Provide the [x, y] coordinate of the cell's center where the given text is located.  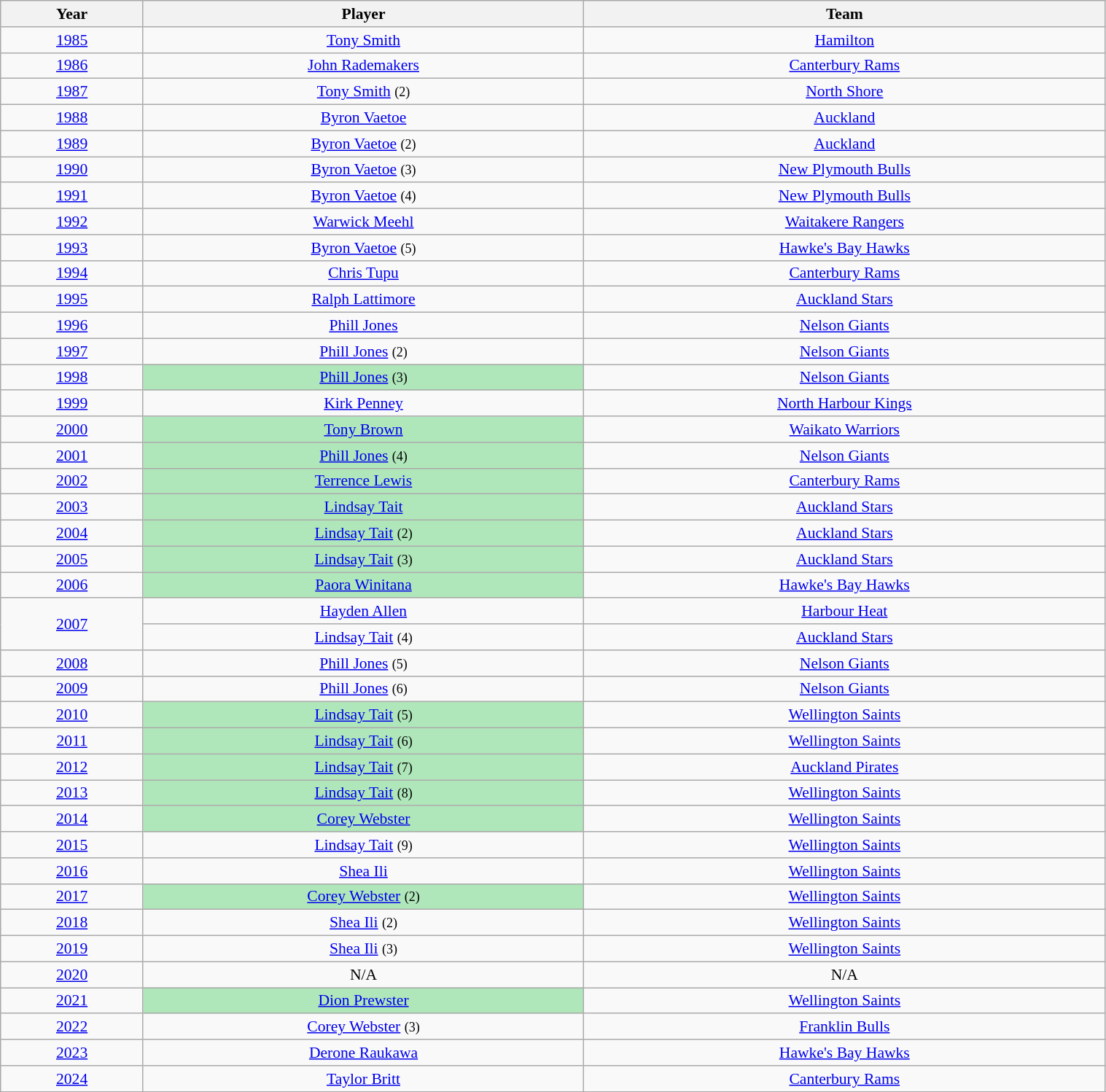
Year [72, 14]
Lindsay Tait [363, 507]
1995 [72, 300]
2003 [72, 507]
1992 [72, 222]
Terrence Lewis [363, 481]
Tony Smith (2) [363, 92]
Tony Smith [363, 40]
1997 [72, 351]
Ralph Lattimore [363, 300]
Hamilton [844, 40]
Phill Jones (2) [363, 351]
North Shore [844, 92]
Byron Vaetoe [363, 118]
Byron Vaetoe (3) [363, 170]
1989 [72, 144]
Phill Jones (6) [363, 689]
Corey Webster (3) [363, 1027]
Player [363, 14]
Franklin Bulls [844, 1027]
1988 [72, 118]
2013 [72, 793]
Team [844, 14]
2023 [72, 1053]
1986 [72, 66]
1990 [72, 170]
1996 [72, 326]
1985 [72, 40]
1993 [72, 248]
Paora Winitana [363, 585]
2021 [72, 1001]
Lindsay Tait (5) [363, 715]
2022 [72, 1027]
Waitakere Rangers [844, 222]
Waikato Warriors [844, 429]
Byron Vaetoe (5) [363, 248]
Hayden Allen [363, 612]
Phill Jones (4) [363, 456]
2018 [72, 923]
Phill Jones (5) [363, 663]
2004 [72, 534]
Phill Jones (3) [363, 378]
North Harbour Kings [844, 404]
2012 [72, 767]
2019 [72, 949]
Lindsay Tait (4) [363, 637]
Taylor Britt [363, 1079]
Phill Jones [363, 326]
1987 [72, 92]
2014 [72, 819]
Corey Webster (2) [363, 897]
Harbour Heat [844, 612]
2010 [72, 715]
Byron Vaetoe (2) [363, 144]
Lindsay Tait (8) [363, 793]
Shea Ili [363, 871]
Lindsay Tait (9) [363, 845]
Lindsay Tait (3) [363, 559]
2011 [72, 741]
1998 [72, 378]
Dion Prewster [363, 1001]
Lindsay Tait (6) [363, 741]
Kirk Penney [363, 404]
2006 [72, 585]
2016 [72, 871]
John Rademakers [363, 66]
Lindsay Tait (2) [363, 534]
Shea Ili (2) [363, 923]
2017 [72, 897]
2007 [72, 624]
2015 [72, 845]
Tony Brown [363, 429]
1999 [72, 404]
2000 [72, 429]
1991 [72, 196]
1994 [72, 273]
2002 [72, 481]
2001 [72, 456]
Shea Ili (3) [363, 949]
Auckland Pirates [844, 767]
Warwick Meehl [363, 222]
Chris Tupu [363, 273]
2020 [72, 975]
Derone Raukawa [363, 1053]
2005 [72, 559]
2024 [72, 1079]
Byron Vaetoe (4) [363, 196]
2008 [72, 663]
Corey Webster [363, 819]
2009 [72, 689]
Lindsay Tait (7) [363, 767]
